Output the [X, Y] coordinate of the center of the cell containing the given text.  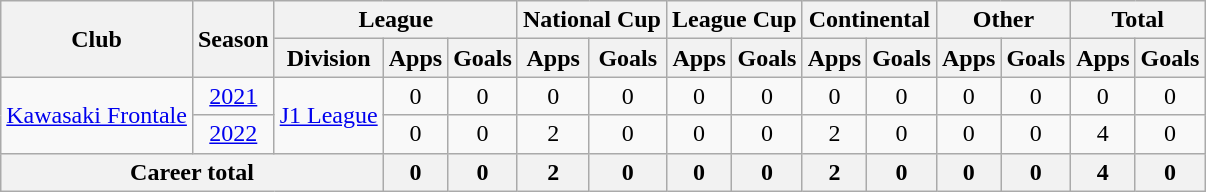
Career total [192, 172]
Division [328, 58]
Club [97, 39]
League [396, 20]
Season [233, 39]
J1 League [328, 115]
National Cup [592, 20]
League Cup [734, 20]
2021 [233, 96]
Total [1138, 20]
Other [1003, 20]
Continental [869, 20]
2022 [233, 134]
Kawasaki Frontale [97, 115]
